Find where the given text appears and provide that cell's center as (X, Y) coordinate. 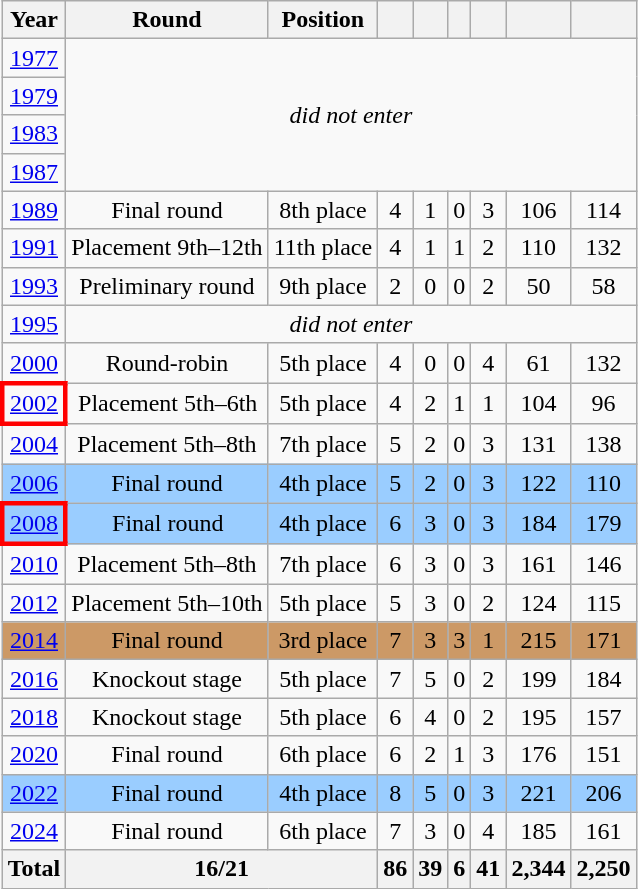
2018 (34, 717)
2020 (34, 755)
1991 (34, 248)
2006 (34, 484)
157 (604, 717)
Placement 5th–6th (167, 404)
114 (604, 210)
2002 (34, 404)
176 (538, 755)
138 (604, 444)
146 (604, 564)
16/21 (222, 869)
1989 (34, 210)
1979 (34, 96)
2016 (34, 679)
124 (538, 603)
151 (604, 755)
2000 (34, 363)
1987 (34, 172)
122 (538, 484)
Total (34, 869)
50 (538, 286)
2008 (34, 524)
Round (167, 20)
199 (538, 679)
2,344 (538, 869)
3rd place (322, 641)
104 (538, 404)
86 (396, 869)
1983 (34, 134)
8th place (322, 210)
1977 (34, 58)
58 (604, 286)
185 (538, 831)
8 (396, 793)
2,250 (604, 869)
2004 (34, 444)
206 (604, 793)
179 (604, 524)
Position (322, 20)
39 (430, 869)
61 (538, 363)
215 (538, 641)
96 (604, 404)
Round-robin (167, 363)
2012 (34, 603)
Placement 5th–10th (167, 603)
11th place (322, 248)
2024 (34, 831)
171 (604, 641)
Preliminary round (167, 286)
195 (538, 717)
41 (488, 869)
Placement 9th–12th (167, 248)
Year (34, 20)
106 (538, 210)
1993 (34, 286)
2014 (34, 641)
221 (538, 793)
1995 (34, 324)
115 (604, 603)
2022 (34, 793)
2010 (34, 564)
131 (538, 444)
9th place (322, 286)
